Capture the cell that displays the provided text and extract its (x, y) central coordinate. 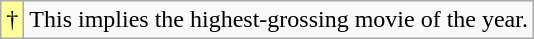
† (12, 20)
This implies the highest-grossing movie of the year. (279, 20)
